Search for the cell housing the specified text and yield its [X, Y] center coordinate. 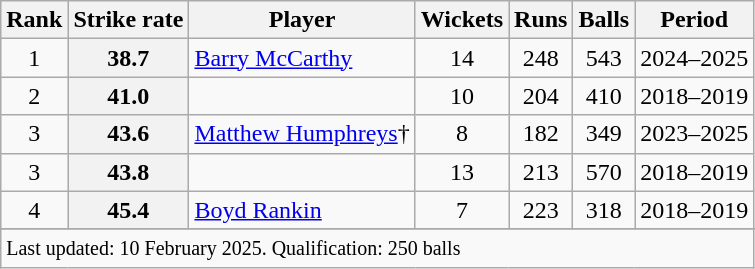
410 [604, 96]
2 [34, 96]
41.0 [128, 96]
13 [462, 172]
248 [541, 58]
10 [462, 96]
7 [462, 210]
38.7 [128, 58]
Strike rate [128, 20]
Player [302, 20]
2024–2025 [694, 58]
Period [694, 20]
14 [462, 58]
213 [541, 172]
Balls [604, 20]
43.8 [128, 172]
Barry McCarthy [302, 58]
Rank [34, 20]
4 [34, 210]
1 [34, 58]
Boyd Rankin [302, 210]
Runs [541, 20]
45.4 [128, 210]
223 [541, 210]
182 [541, 134]
8 [462, 134]
570 [604, 172]
Matthew Humphreys† [302, 134]
204 [541, 96]
Wickets [462, 20]
43.6 [128, 134]
543 [604, 58]
Last updated: 10 February 2025. Qualification: 250 balls [378, 248]
318 [604, 210]
349 [604, 134]
2023–2025 [694, 134]
